Detect which cell encompasses the target text, then output its [X, Y] center coordinate. 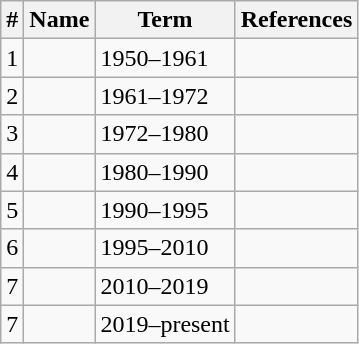
4 [12, 172]
1990–1995 [165, 210]
1995–2010 [165, 248]
6 [12, 248]
3 [12, 134]
Name [60, 20]
1961–1972 [165, 96]
1972–1980 [165, 134]
2 [12, 96]
2010–2019 [165, 286]
1950–1961 [165, 58]
Term [165, 20]
1 [12, 58]
References [296, 20]
2019–present [165, 324]
# [12, 20]
5 [12, 210]
1980–1990 [165, 172]
